From the cell containing the given text, extract its center point as [X, Y] coordinate. 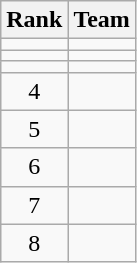
5 [34, 129]
8 [34, 243]
4 [34, 91]
7 [34, 205]
Team [102, 20]
6 [34, 167]
Rank [34, 20]
